Output the [x, y] coordinate of the center of the cell containing the given text.  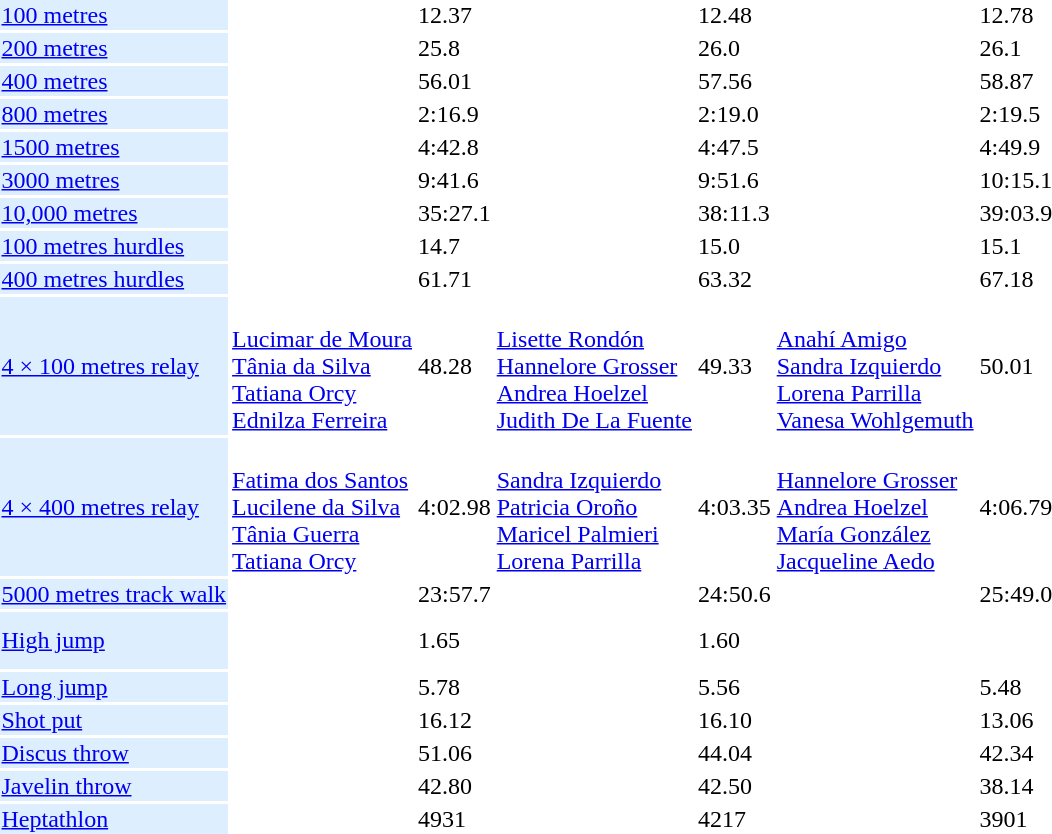
26.0 [735, 48]
4 × 400 metres relay [114, 507]
42.50 [735, 786]
23:57.7 [455, 594]
100 metres [114, 15]
25.8 [455, 48]
14.7 [455, 246]
51.06 [455, 753]
12.37 [455, 15]
38:11.3 [735, 213]
Discus throw [114, 753]
57.56 [735, 81]
9:51.6 [735, 180]
61.71 [455, 279]
4:02.98 [455, 507]
24:50.6 [735, 594]
4217 [735, 819]
4:42.8 [455, 147]
3000 metres [114, 180]
10,000 metres [114, 213]
49.33 [735, 366]
1500 metres [114, 147]
4 × 100 metres relay [114, 366]
56.01 [455, 81]
4:47.5 [735, 147]
800 metres [114, 114]
Anahí AmigoSandra IzquierdoLorena ParrillaVanesa Wohlgemuth [875, 366]
400 metres [114, 81]
1.60 [735, 640]
2:16.9 [455, 114]
4931 [455, 819]
44.04 [735, 753]
35:27.1 [455, 213]
5.78 [455, 687]
Heptathlon [114, 819]
Lisette RondónHannelore GrosserAndrea HoelzelJudith De La Fuente [594, 366]
42.80 [455, 786]
200 metres [114, 48]
100 metres hurdles [114, 246]
1.65 [455, 640]
2:19.0 [735, 114]
High jump [114, 640]
Shot put [114, 720]
5000 metres track walk [114, 594]
Fatima dos SantosLucilene da SilvaTânia GuerraTatiana Orcy [322, 507]
Long jump [114, 687]
Lucimar de MouraTânia da SilvaTatiana OrcyEdnilza Ferreira [322, 366]
12.48 [735, 15]
9:41.6 [455, 180]
48.28 [455, 366]
Sandra IzquierdoPatricia OroñoMaricel PalmieriLorena Parrilla [594, 507]
16.12 [455, 720]
15.0 [735, 246]
63.32 [735, 279]
400 metres hurdles [114, 279]
Javelin throw [114, 786]
16.10 [735, 720]
Hannelore GrosserAndrea HoelzelMaría GonzálezJacqueline Aedo [875, 507]
4:03.35 [735, 507]
5.56 [735, 687]
